Scan for the cell matching the given text and deliver its (x, y) coordinate at center. 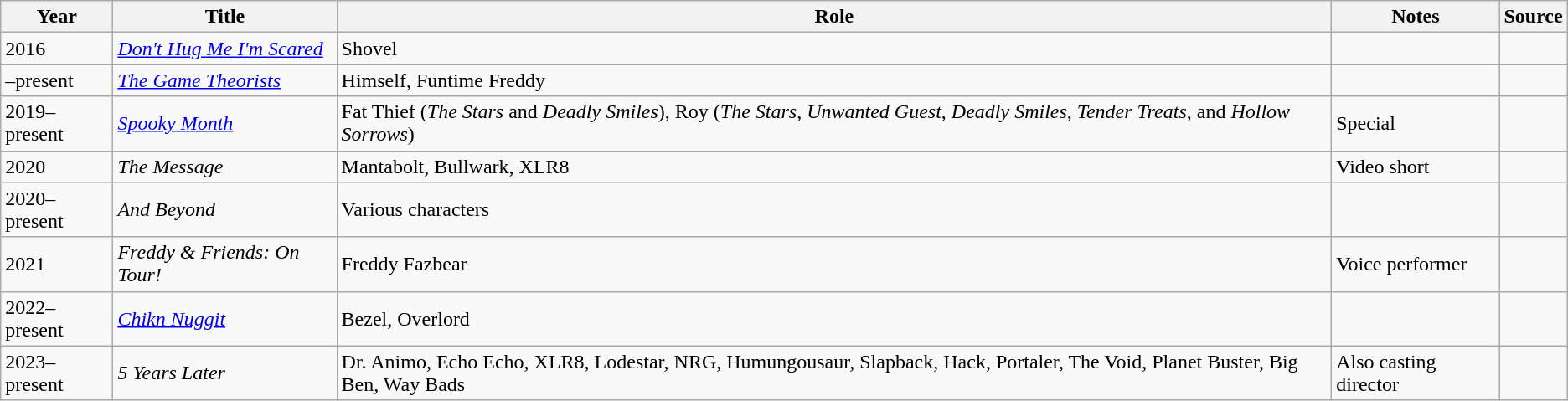
2019–present (57, 124)
Year (57, 17)
Don't Hug Me I'm Scared (224, 49)
Shovel (834, 49)
The Game Theorists (224, 80)
2021 (57, 265)
Title (224, 17)
Freddy Fazbear (834, 265)
2023–present (57, 373)
–present (57, 80)
Also casting director (1416, 373)
Spooky Month (224, 124)
2016 (57, 49)
Mantabolt, Bullwark, XLR8 (834, 167)
Freddy & Friends: On Tour! (224, 265)
Himself, Funtime Freddy (834, 80)
Fat Thief (The Stars and Deadly Smiles), Roy (The Stars, Unwanted Guest, Deadly Smiles, Tender Treats, and Hollow Sorrows) (834, 124)
Notes (1416, 17)
Role (834, 17)
The Message (224, 167)
5 Years Later (224, 373)
2020 (57, 167)
Voice performer (1416, 265)
2020–present (57, 209)
Special (1416, 124)
Bezel, Overlord (834, 318)
Various characters (834, 209)
And Beyond (224, 209)
2022–present (57, 318)
Dr. Animo, Echo Echo, XLR8, Lodestar, NRG, Humungousaur, Slapback, Hack, Portaler, The Void, Planet Buster, Big Ben, Way Bads (834, 373)
Video short (1416, 167)
Source (1533, 17)
Chikn Nuggit (224, 318)
